Determine the [x, y] coordinate at the center of the cell enclosing the given text.  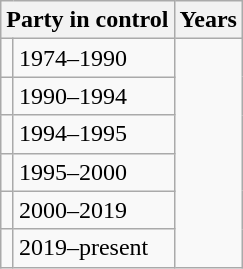
Years [208, 20]
1994–1995 [94, 134]
1974–1990 [94, 58]
2000–2019 [94, 210]
1990–1994 [94, 96]
1995–2000 [94, 172]
2019–present [94, 248]
Party in control [88, 20]
